Search for the cell housing the specified text and yield its [X, Y] center coordinate. 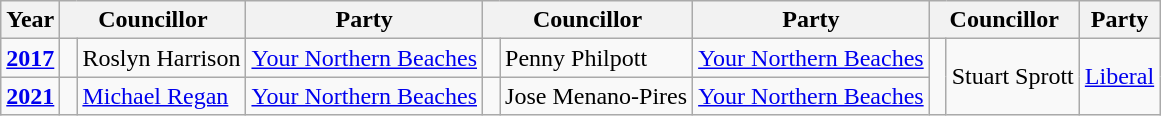
Jose Menano-Pires [596, 96]
2017 [30, 58]
Year [30, 20]
Stuart Sprott [1012, 77]
Roslyn Harrison [162, 58]
Penny Philpott [596, 58]
Liberal [1119, 77]
2021 [30, 96]
Michael Regan [162, 96]
